Capture the cell that displays the provided text and extract its [x, y] central coordinate. 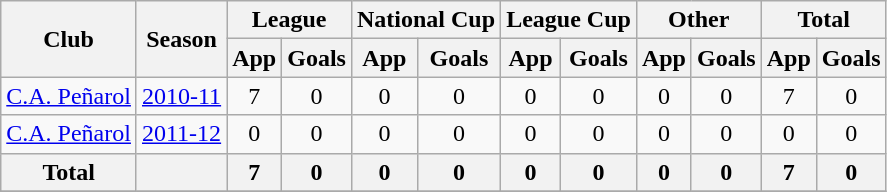
2011-12 [181, 134]
League [290, 20]
Season [181, 39]
League Cup [569, 20]
Club [69, 39]
Other [698, 20]
2010-11 [181, 96]
National Cup [426, 20]
